From the cell containing the given text, extract its center point as (X, Y) coordinate. 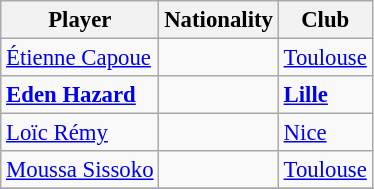
Player (80, 20)
Eden Hazard (80, 95)
Club (325, 20)
Nationality (218, 20)
Moussa Sissoko (80, 170)
Loïc Rémy (80, 133)
Étienne Capoue (80, 58)
Lille (325, 95)
Nice (325, 133)
